Return the (x, y) coordinate for the center point of the cell that contains the specified text.  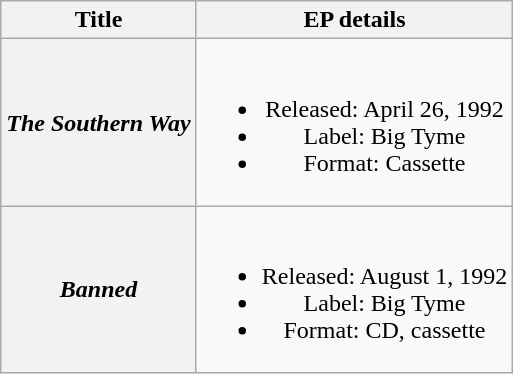
Released: April 26, 1992Label: Big TymeFormat: Cassette (354, 122)
EP details (354, 20)
Released: August 1, 1992Label: Big TymeFormat: CD, cassette (354, 290)
Title (99, 20)
The Southern Way (99, 122)
Banned (99, 290)
